Scan for the cell matching the given text and deliver its (X, Y) coordinate at center. 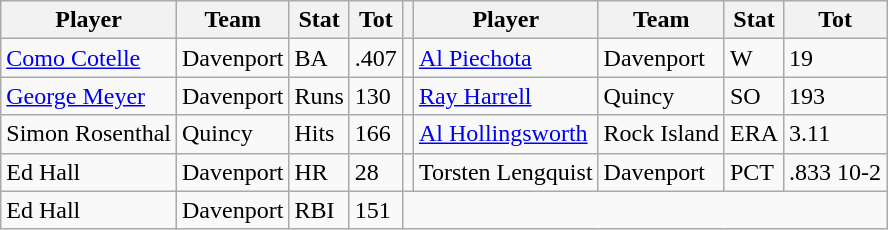
19 (836, 58)
166 (376, 134)
Al Hollingsworth (506, 134)
HR (319, 172)
Al Piechota (506, 58)
193 (836, 96)
George Meyer (89, 96)
Torsten Lengquist (506, 172)
SO (754, 96)
3.11 (836, 134)
Ray Harrell (506, 96)
130 (376, 96)
28 (376, 172)
151 (376, 210)
RBI (319, 210)
Runs (319, 96)
W (754, 58)
Rock Island (661, 134)
.833 10-2 (836, 172)
PCT (754, 172)
Como Cotelle (89, 58)
.407 (376, 58)
Simon Rosenthal (89, 134)
ERA (754, 134)
Hits (319, 134)
BA (319, 58)
